Provide the [X, Y] coordinate of the cell's center where the given text is located.  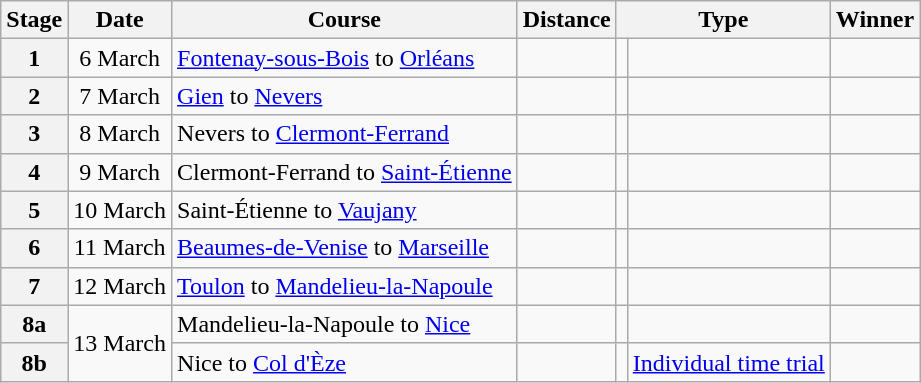
Stage [34, 20]
7 [34, 286]
6 March [120, 58]
2 [34, 96]
Fontenay-sous-Bois to Orléans [345, 58]
Saint-Étienne to Vaujany [345, 210]
9 March [120, 172]
8a [34, 324]
5 [34, 210]
6 [34, 248]
Gien to Nevers [345, 96]
Nevers to Clermont-Ferrand [345, 134]
Nice to Col d'Èze [345, 362]
11 March [120, 248]
Distance [566, 20]
Winner [874, 20]
1 [34, 58]
3 [34, 134]
Mandelieu-la-Napoule to Nice [345, 324]
Date [120, 20]
Toulon to Mandelieu-la-Napoule [345, 286]
8 March [120, 134]
Individual time trial [728, 362]
8b [34, 362]
4 [34, 172]
Type [723, 20]
Clermont-Ferrand to Saint-Étienne [345, 172]
13 March [120, 343]
Course [345, 20]
12 March [120, 286]
10 March [120, 210]
7 March [120, 96]
Beaumes-de-Venise to Marseille [345, 248]
